Extract the [x, y] coordinate from the center of the cell holding the provided text.  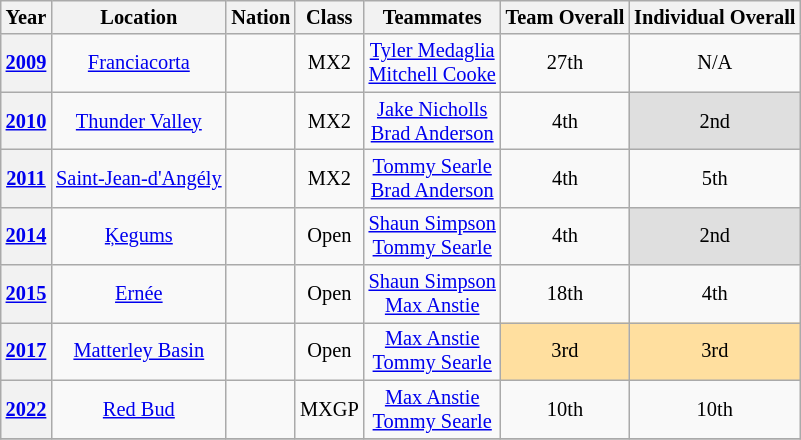
2022 [26, 409]
5th [714, 178]
Ķegums [138, 236]
MXGP [330, 409]
Teammates [432, 17]
Shaun SimpsonTommy Searle [432, 236]
Tommy SearleBrad Anderson [432, 178]
Matterley Basin [138, 351]
Thunder Valley [138, 121]
27th [565, 63]
Nation [260, 17]
Year [26, 17]
2010 [26, 121]
2017 [26, 351]
Class [330, 17]
Individual Overall [714, 17]
Shaun SimpsonMax Anstie [432, 294]
Location [138, 17]
Team Overall [565, 17]
2014 [26, 236]
18th [565, 294]
Saint-Jean-d'Angély [138, 178]
Franciacorta [138, 63]
2015 [26, 294]
N/A [714, 63]
2009 [26, 63]
Jake NichollsBrad Anderson [432, 121]
Ernée [138, 294]
2011 [26, 178]
Tyler MedagliaMitchell Cooke [432, 63]
Red Bud [138, 409]
